Scan for the cell matching the given text and deliver its (x, y) coordinate at center. 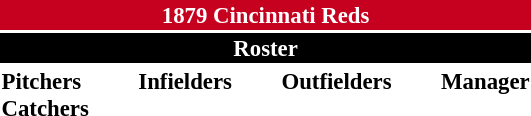
Roster (266, 48)
1879 Cincinnati Reds (266, 15)
